Determine the (X, Y) coordinate at the center of the cell enclosing the given text.  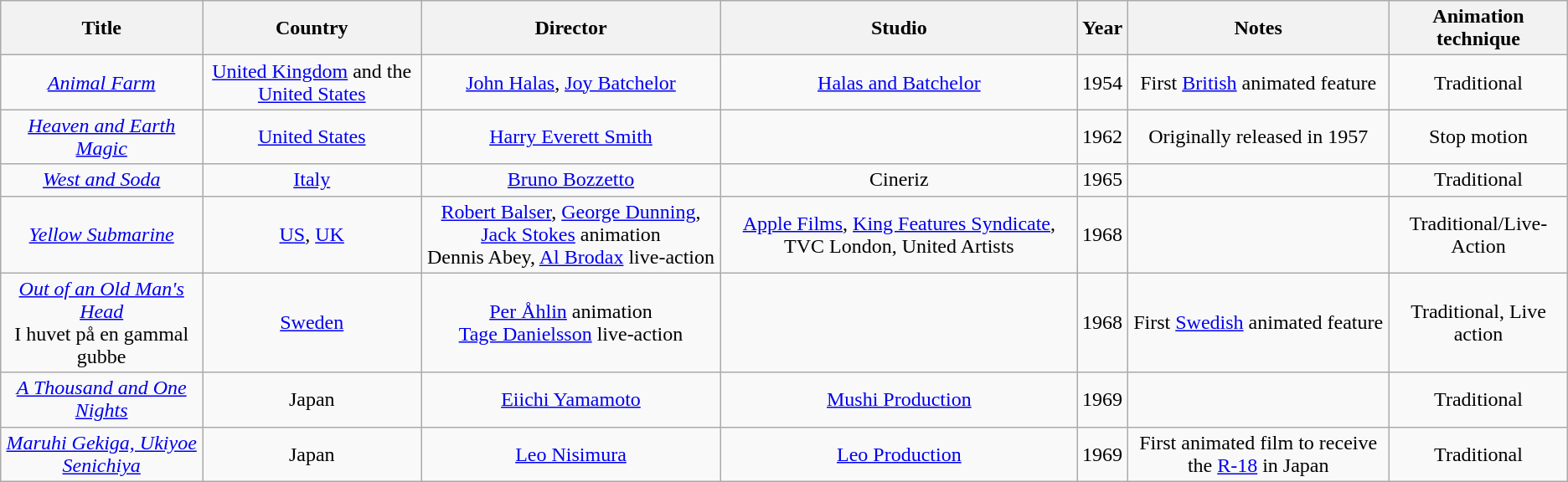
Year (1102, 28)
Notes (1258, 28)
West and Soda (102, 180)
Originally released in 1957 (1258, 137)
United States (312, 137)
Leo Nisimura (571, 454)
Yellow Submarine (102, 234)
Halas and Batchelor (899, 82)
United Kingdom and the United States (312, 82)
Director (571, 28)
John Halas, Joy Batchelor (571, 82)
Heaven and Earth Magic (102, 137)
1962 (1102, 137)
Apple Films, King Features Syndicate, TVC London, United Artists (899, 234)
Harry Everett Smith (571, 137)
1965 (1102, 180)
Eiichi Yamamoto (571, 400)
Leo Production (899, 454)
Traditional/Live-Action (1478, 234)
A Thousand and One Nights (102, 400)
Cineriz (899, 180)
US, UK (312, 234)
Sweden (312, 323)
Per Åhlin animationTage Danielsson live-action (571, 323)
Out of an Old Man's HeadI huvet på en gammal gubbe (102, 323)
Country (312, 28)
Mushi Production (899, 400)
Title (102, 28)
Maruhi Gekiga, Ukiyoe Senichiya (102, 454)
Bruno Bozzetto (571, 180)
Robert Balser, George Dunning, Jack Stokes animationDennis Abey, Al Brodax live-action (571, 234)
First animated film to receive the R-18 in Japan (1258, 454)
First Swedish animated feature (1258, 323)
1954 (1102, 82)
First British animated feature (1258, 82)
Stop motion (1478, 137)
Traditional, Live action (1478, 323)
Studio (899, 28)
Italy (312, 180)
Animation technique (1478, 28)
Animal Farm (102, 82)
